Return the (x, y) coordinate for the center point of the cell that contains the specified text.  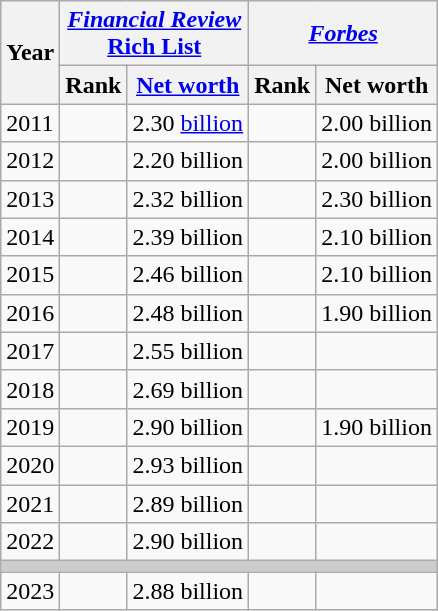
2.93 billion (188, 465)
2011 (30, 123)
2017 (30, 351)
2020 (30, 465)
2015 (30, 275)
2014 (30, 237)
2016 (30, 313)
Forbes (344, 34)
2023 (30, 591)
2.88 billion (188, 591)
2019 (30, 427)
2022 (30, 542)
2.48 billion (188, 313)
2.69 billion (188, 389)
Financial ReviewRich List (154, 34)
2.46 billion (188, 275)
2021 (30, 503)
2012 (30, 161)
2.20 billion (188, 161)
2013 (30, 199)
2.55 billion (188, 351)
2.39 billion (188, 237)
2.89 billion (188, 503)
2018 (30, 389)
2.32 billion (188, 199)
Year (30, 52)
